Scan for the cell matching the given text and deliver its [x, y] coordinate at center. 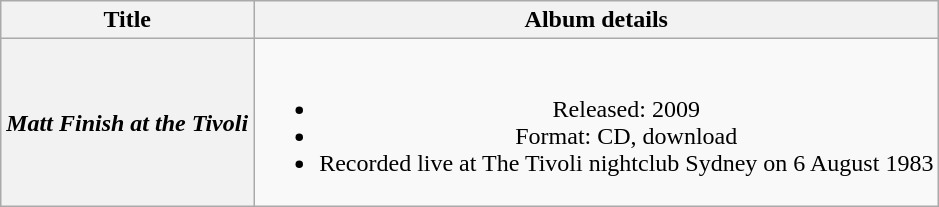
Album details [596, 20]
Matt Finish at the Tivoli [128, 122]
Title [128, 20]
Released: 2009Format: CD, downloadRecorded live at The Tivoli nightclub Sydney on 6 August 1983 [596, 122]
